Locate the cell with the specified text and output its [x, y] center coordinate. 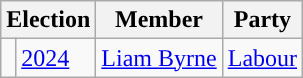
Party [262, 20]
Liam Byrne [159, 58]
Member [159, 20]
Labour [262, 58]
Election [48, 20]
2024 [56, 58]
